Identify which cell holds the provided text, then report its (x, y) central coordinate. 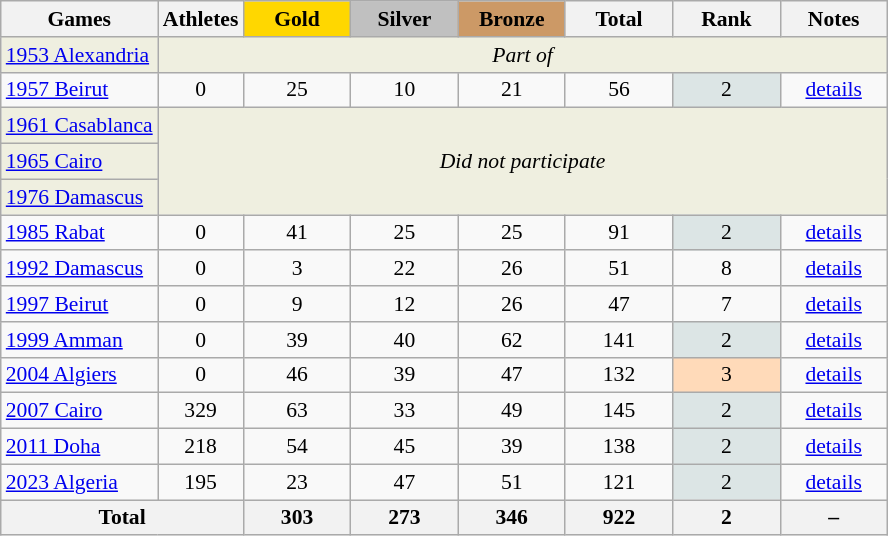
195 (201, 482)
2007 Cairo (80, 411)
121 (618, 482)
7 (726, 304)
145 (618, 411)
10 (404, 90)
54 (296, 447)
Part of (523, 55)
1965 Cairo (80, 162)
21 (512, 90)
2023 Algeria (80, 482)
1957 Beirut (80, 90)
Games (80, 19)
273 (404, 518)
922 (618, 518)
218 (201, 447)
Silver (404, 19)
40 (404, 340)
1985 Rabat (80, 233)
1976 Damascus (80, 197)
49 (512, 411)
1997 Beirut (80, 304)
Athletes (201, 19)
Did not participate (523, 162)
2011 Doha (80, 447)
22 (404, 269)
23 (296, 482)
346 (512, 518)
33 (404, 411)
1999 Amman (80, 340)
329 (201, 411)
1953 Alexandria (80, 55)
41 (296, 233)
91 (618, 233)
Notes (834, 19)
45 (404, 447)
8 (726, 269)
Bronze (512, 19)
138 (618, 447)
– (834, 518)
9 (296, 304)
62 (512, 340)
56 (618, 90)
Rank (726, 19)
1992 Damascus (80, 269)
141 (618, 340)
303 (296, 518)
12 (404, 304)
132 (618, 375)
63 (296, 411)
Gold (296, 19)
2004 Algiers (80, 375)
46 (296, 375)
1961 Casablanca (80, 126)
